Search for the cell housing the specified text and yield its (X, Y) center coordinate. 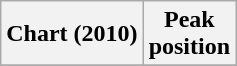
Peakposition (189, 34)
Chart (2010) (72, 34)
